Scan for the cell matching the given text and deliver its [X, Y] coordinate at center. 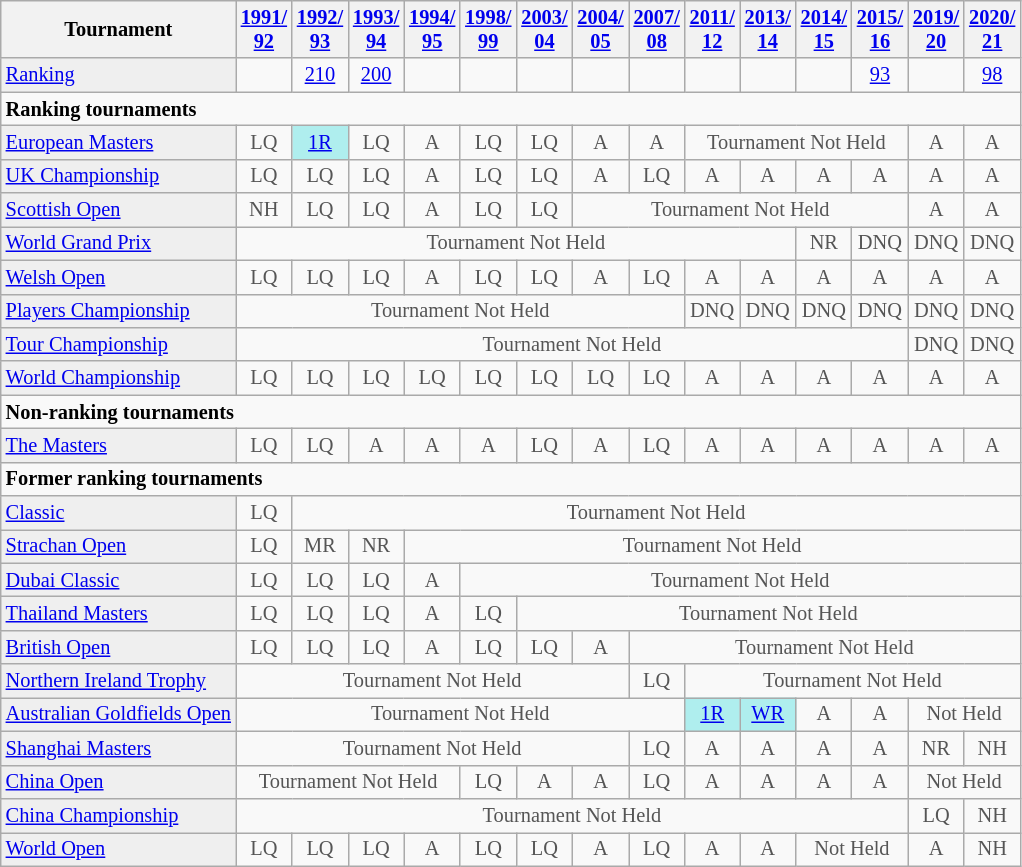
WR [768, 714]
2007/08 [657, 29]
UK Championship [118, 176]
2004/05 [600, 29]
2014/15 [824, 29]
1998/99 [488, 29]
Australian Goldfields Open [118, 714]
200 [376, 75]
Thailand Masters [118, 613]
Players Championship [118, 311]
2019/20 [936, 29]
Shanghai Masters [118, 748]
1991/92 [264, 29]
2011/12 [712, 29]
1993/94 [376, 29]
World Championship [118, 378]
Former ranking tournaments [510, 479]
210 [320, 75]
Tour Championship [118, 344]
European Masters [118, 142]
2003/04 [544, 29]
2013/14 [768, 29]
2020/21 [992, 29]
Classic [118, 513]
World Open [118, 849]
93 [880, 75]
MR [320, 546]
Tournament [118, 29]
Ranking tournaments [510, 109]
98 [992, 75]
Strachan Open [118, 546]
China Open [118, 782]
2015/16 [880, 29]
Non-ranking tournaments [510, 412]
The Masters [118, 445]
Scottish Open [118, 210]
1992/93 [320, 29]
1994/95 [432, 29]
British Open [118, 647]
China Championship [118, 815]
Ranking [118, 75]
Dubai Classic [118, 580]
World Grand Prix [118, 243]
Northern Ireland Trophy [118, 681]
Welsh Open [118, 277]
